Return (x, y) of the center of cell containing provided text 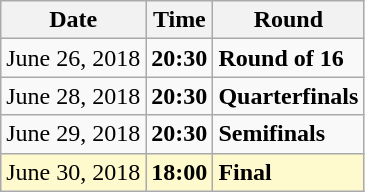
June 26, 2018 (74, 58)
Date (74, 20)
Round (288, 20)
June 28, 2018 (74, 96)
18:00 (180, 172)
June 30, 2018 (74, 172)
Semifinals (288, 134)
June 29, 2018 (74, 134)
Time (180, 20)
Quarterfinals (288, 96)
Round of 16 (288, 58)
Final (288, 172)
